Return the [x, y] coordinate for the center point of the cell that contains the specified text.  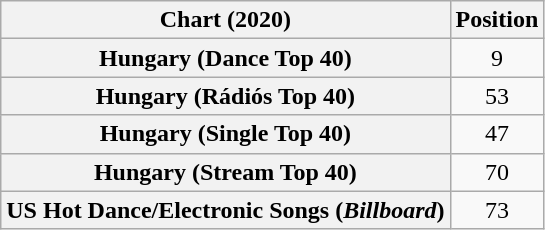
70 [497, 172]
Position [497, 20]
Chart (2020) [226, 20]
Hungary (Single Top 40) [226, 134]
53 [497, 96]
73 [497, 210]
US Hot Dance/Electronic Songs (Billboard) [226, 210]
Hungary (Rádiós Top 40) [226, 96]
9 [497, 58]
47 [497, 134]
Hungary (Dance Top 40) [226, 58]
Hungary (Stream Top 40) [226, 172]
